Search for the cell housing the specified text and yield its (x, y) center coordinate. 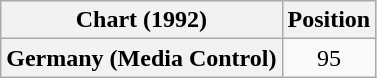
Germany (Media Control) (142, 58)
95 (329, 58)
Chart (1992) (142, 20)
Position (329, 20)
